For the text-containing cell, return its midpoint in (x, y) coordinate format. 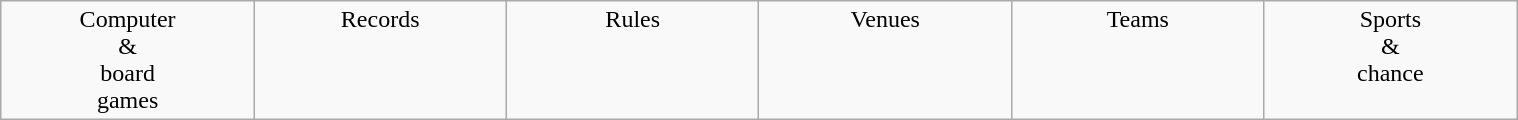
Teams (1138, 60)
Venues (886, 60)
Computer & board games (128, 60)
Sports & chance (1390, 60)
Rules (632, 60)
Records (380, 60)
